Return (X, Y) of the center of cell containing provided text 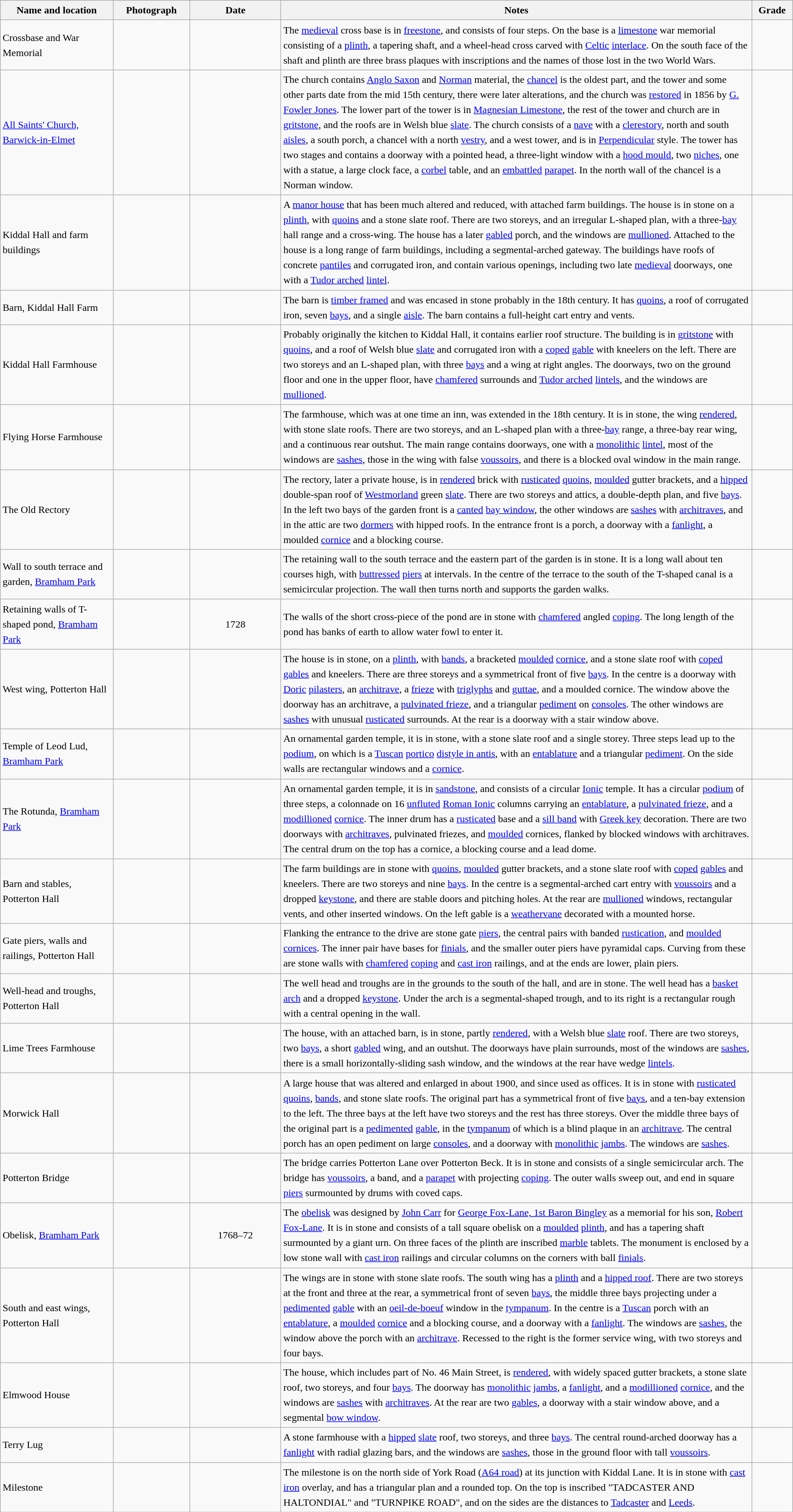
Temple of Leod Lud, Bramham Park (57, 754)
Terry Lug (57, 1445)
Milestone (57, 1487)
Gate piers, walls and railings, Potterton Hall (57, 949)
Lime Trees Farmhouse (57, 1048)
Notes (516, 10)
Kiddal Hall and farm buildings (57, 243)
South and east wings, Potterton Hall (57, 1315)
All Saints' Church, Barwick-in-Elmet (57, 132)
Barn and stables, Potterton Hall (57, 891)
1768–72 (235, 1235)
Retaining walls of T-shaped pond, Bramham Park (57, 624)
Barn, Kiddal Hall Farm (57, 307)
The Old Rectory (57, 510)
Crossbase and War Memorial (57, 45)
Potterton Bridge (57, 1178)
Obelisk, Bramham Park (57, 1235)
West wing, Potterton Hall (57, 689)
The Rotunda, Bramham Park (57, 819)
Well-head and troughs, Potterton Hall (57, 998)
Date (235, 10)
Grade (772, 10)
1728 (235, 624)
Name and location (57, 10)
Kiddal Hall Farmhouse (57, 365)
Photograph (151, 10)
Morwick Hall (57, 1113)
Wall to south terrace and garden, Bramham Park (57, 574)
Flying Horse Farmhouse (57, 437)
Elmwood House (57, 1395)
